Return (x, y) of the center of cell containing provided text 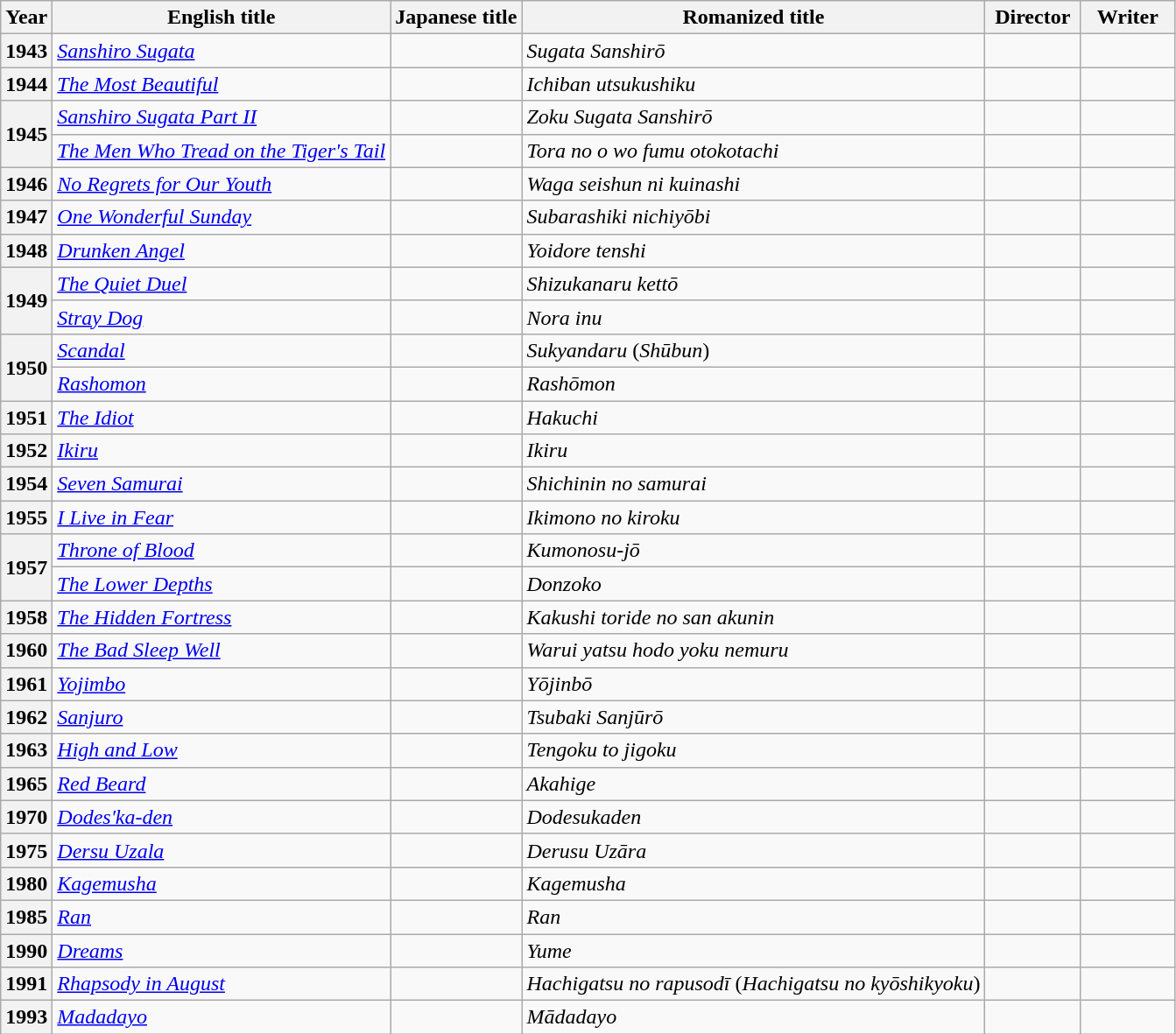
Red Beard (222, 784)
Kakushi toride no san akunin (753, 617)
1970 (26, 817)
One Wonderful Sunday (222, 217)
The Bad Sleep Well (222, 651)
Sukyandaru (Shūbun) (753, 350)
1946 (26, 184)
Year (26, 18)
Japanese title (456, 18)
1950 (26, 367)
Yojimbo (222, 684)
1944 (26, 84)
The Quiet Duel (222, 284)
Rashōmon (753, 383)
1961 (26, 684)
1985 (26, 917)
Director (1033, 18)
Yoidore tenshi (753, 250)
Rashomon (222, 383)
Yume (753, 950)
Writer (1128, 18)
Akahige (753, 784)
1949 (26, 300)
Sanshiro Sugata (222, 51)
Dodesukaden (753, 817)
1962 (26, 717)
1963 (26, 750)
1960 (26, 651)
Ichiban utsukushiku (753, 84)
The Most Beautiful (222, 84)
Stray Dog (222, 317)
Hakuchi (753, 418)
The Hidden Fortress (222, 617)
Donzoko (753, 584)
Shichinin no samurai (753, 484)
1947 (26, 217)
Dreams (222, 950)
Yōjinbō (753, 684)
1975 (26, 850)
Sugata Sanshirō (753, 51)
Tsubaki Sanjūrō (753, 717)
1943 (26, 51)
1952 (26, 451)
Drunken Angel (222, 250)
Sanjuro (222, 717)
1980 (26, 883)
Sanshiro Sugata Part II (222, 117)
English title (222, 18)
Hachigatsu no rapusodī (Hachigatsu no kyōshikyoku) (753, 984)
1957 (26, 567)
Throne of Blood (222, 551)
1958 (26, 617)
No Regrets for Our Youth (222, 184)
Seven Samurai (222, 484)
Derusu Uzāra (753, 850)
1948 (26, 250)
I Live in Fear (222, 517)
Tora no o wo fumu otokotachi (753, 151)
Dodes'ka-den (222, 817)
Zoku Sugata Sanshirō (753, 117)
Kumonosu-jō (753, 551)
Warui yatsu hodo yoku nemuru (753, 651)
Dersu Uzala (222, 850)
Scandal (222, 350)
The Idiot (222, 418)
Madadayo (222, 1017)
1991 (26, 984)
1990 (26, 950)
Waga seishun ni kuinashi (753, 184)
Ikimono no kiroku (753, 517)
1965 (26, 784)
Tengoku to jigoku (753, 750)
Romanized title (753, 18)
The Men Who Tread on the Tiger's Tail (222, 151)
1954 (26, 484)
1993 (26, 1017)
Rhapsody in August (222, 984)
Shizukanaru kettō (753, 284)
Subarashiki nichiyōbi (753, 217)
1951 (26, 418)
Nora inu (753, 317)
Mādadayo (753, 1017)
1955 (26, 517)
High and Low (222, 750)
1945 (26, 134)
The Lower Depths (222, 584)
